Output the (x, y) coordinate of the center of the cell containing the given text.  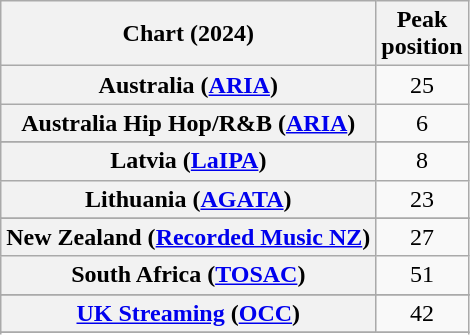
42 (422, 313)
25 (422, 85)
Australia (ARIA) (188, 85)
23 (422, 199)
27 (422, 237)
New Zealand (Recorded Music NZ) (188, 237)
Latvia (LaIPA) (188, 161)
Australia Hip Hop/R&B (ARIA) (188, 123)
8 (422, 161)
51 (422, 275)
South Africa (TOSAC) (188, 275)
Lithuania (AGATA) (188, 199)
6 (422, 123)
UK Streaming (OCC) (188, 313)
Chart (2024) (188, 34)
Peakposition (422, 34)
